Extract the (x, y) coordinate from the center of the cell holding the provided text.  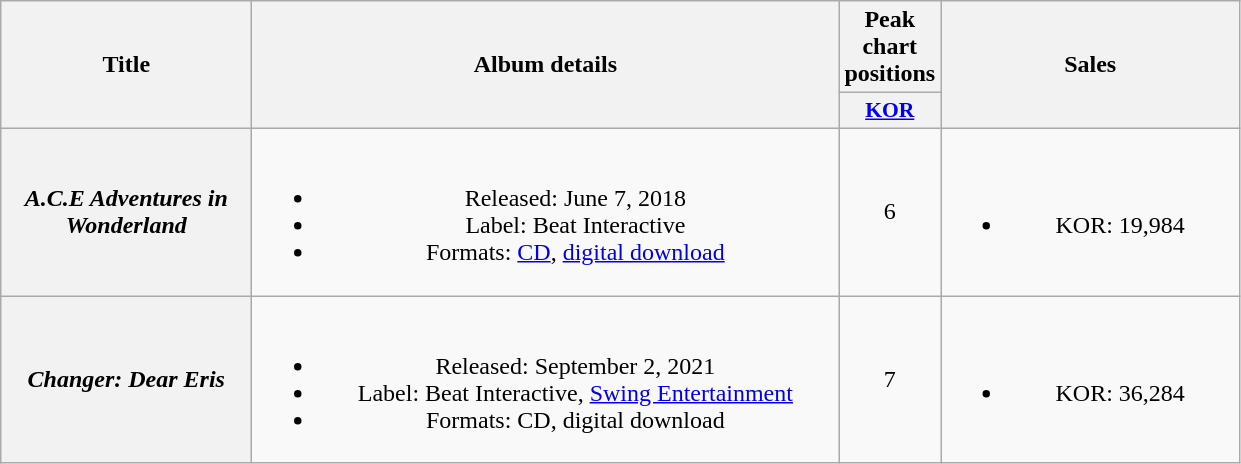
KOR: 36,284 (1090, 380)
Title (126, 65)
Sales (1090, 65)
KOR: 19,984 (1090, 212)
Changer: Dear Eris (126, 380)
Album details (546, 65)
6 (890, 212)
Released: June 7, 2018Label: Beat InteractiveFormats: CD, digital download (546, 212)
A.C.E Adventures in Wonderland (126, 212)
KOR (890, 111)
Peak chart positions (890, 47)
Released: September 2, 2021Label: Beat Interactive, Swing EntertainmentFormats: CD, digital download (546, 380)
7 (890, 380)
